For the text-containing cell, return its midpoint in (X, Y) coordinate format. 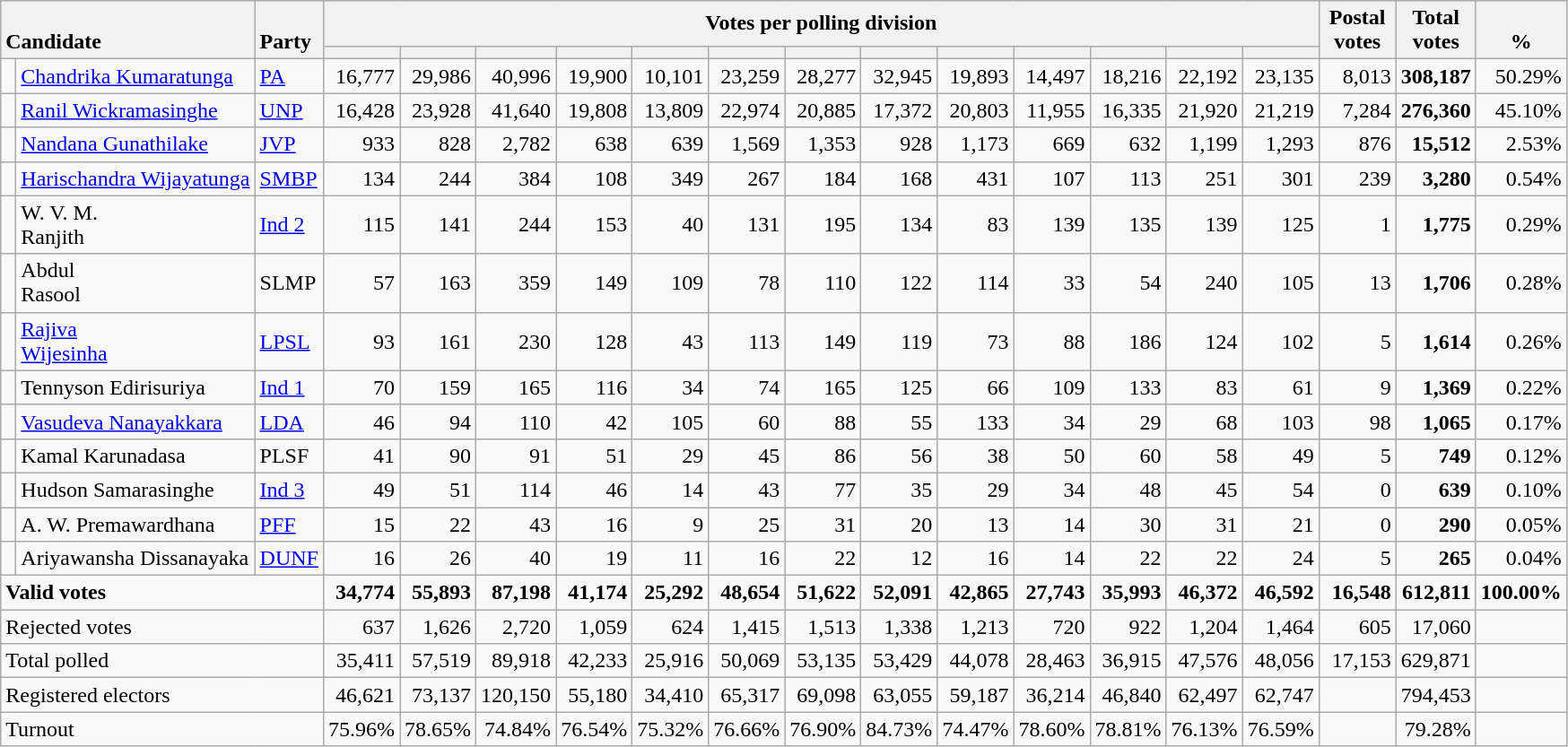
120,150 (517, 695)
22,974 (746, 110)
Registered electors (162, 695)
23,928 (438, 110)
21,219 (1281, 110)
1,065 (1435, 421)
79.28% (1435, 729)
A. W. Premawardhana (135, 525)
69,098 (823, 695)
Chandrika Kumaratunga (135, 76)
11 (671, 559)
8,013 (1357, 76)
12 (899, 559)
91 (517, 456)
PFF (289, 525)
76.66% (746, 729)
41 (361, 456)
29,986 (438, 76)
42,865 (976, 593)
239 (1357, 178)
44,078 (976, 661)
17,060 (1435, 627)
10,101 (671, 76)
1,614 (1435, 341)
0.10% (1521, 490)
20,803 (976, 110)
59,187 (976, 695)
290 (1435, 525)
55,893 (438, 593)
23,135 (1281, 76)
749 (1435, 456)
47,576 (1204, 661)
22,192 (1204, 76)
431 (976, 178)
186 (1128, 341)
1,173 (976, 144)
102 (1281, 341)
0.04% (1521, 559)
AbdulRasool (135, 283)
87,198 (517, 593)
W. V. M.Ranjith (135, 224)
23,259 (746, 76)
3,280 (1435, 178)
2.53% (1521, 144)
57,519 (438, 661)
48,654 (746, 593)
57 (361, 283)
76.59% (1281, 729)
41,640 (517, 110)
828 (438, 144)
107 (1051, 178)
7,284 (1357, 110)
0.22% (1521, 387)
1,415 (746, 627)
108 (594, 178)
42 (594, 421)
27,743 (1051, 593)
19,893 (976, 76)
119 (899, 341)
46,621 (361, 695)
124 (1204, 341)
Ind 3 (289, 490)
35,993 (1128, 593)
51,622 (823, 593)
98 (1357, 421)
74.84% (517, 729)
Vasudeva Nanayakkara (135, 421)
1,338 (899, 627)
PA (289, 76)
SMBP (289, 178)
50.29% (1521, 76)
Postalvotes (1357, 30)
1,626 (438, 627)
267 (746, 178)
1,204 (1204, 627)
53,429 (899, 661)
UNP (289, 110)
135 (1128, 224)
1,353 (823, 144)
30 (1128, 525)
35 (899, 490)
75.32% (671, 729)
612,811 (1435, 593)
1,199 (1204, 144)
48 (1128, 490)
74.47% (976, 729)
78.81% (1128, 729)
153 (594, 224)
74 (746, 387)
28,277 (823, 76)
Valid votes (162, 593)
19,808 (594, 110)
16,428 (361, 110)
34,774 (361, 593)
15,512 (1435, 144)
84.73% (899, 729)
876 (1357, 144)
76.54% (594, 729)
76.90% (823, 729)
638 (594, 144)
DUNF (289, 559)
Harischandra Wijayatunga (135, 178)
25 (746, 525)
46,592 (1281, 593)
90 (438, 456)
251 (1204, 178)
922 (1128, 627)
629,871 (1435, 661)
0.26% (1521, 341)
0.28% (1521, 283)
62,497 (1204, 695)
JVP (289, 144)
13,809 (671, 110)
55 (899, 421)
24 (1281, 559)
25,292 (671, 593)
0.12% (1521, 456)
928 (899, 144)
1,569 (746, 144)
1,293 (1281, 144)
76.13% (1204, 729)
86 (823, 456)
161 (438, 341)
53,135 (823, 661)
LDA (289, 421)
605 (1357, 627)
78.65% (438, 729)
624 (671, 627)
637 (361, 627)
93 (361, 341)
128 (594, 341)
632 (1128, 144)
131 (746, 224)
100.00% (1521, 593)
46,372 (1204, 593)
1,059 (594, 627)
36,915 (1128, 661)
PLSF (289, 456)
1,369 (1435, 387)
195 (823, 224)
61 (1281, 387)
56 (899, 456)
28,463 (1051, 661)
40,996 (517, 76)
276,360 (1435, 110)
50,069 (746, 661)
159 (438, 387)
48,056 (1281, 661)
73 (976, 341)
103 (1281, 421)
230 (517, 341)
21,920 (1204, 110)
933 (361, 144)
265 (1435, 559)
45.10% (1521, 110)
78 (746, 283)
78.60% (1051, 729)
Kamal Karunadasa (135, 456)
141 (438, 224)
19 (594, 559)
Ind 2 (289, 224)
11,955 (1051, 110)
52,091 (899, 593)
20,885 (823, 110)
Tennyson Edirisuriya (135, 387)
720 (1051, 627)
33 (1051, 283)
0.29% (1521, 224)
0.17% (1521, 421)
19,900 (594, 76)
68 (1204, 421)
Party (289, 30)
0.05% (1521, 525)
1,213 (976, 627)
Ind 1 (289, 387)
55,180 (594, 695)
21 (1281, 525)
Ranil Wickramasinghe (135, 110)
794,453 (1435, 695)
Hudson Samarasinghe (135, 490)
62,747 (1281, 695)
89,918 (517, 661)
70 (361, 387)
26 (438, 559)
46,840 (1128, 695)
308,187 (1435, 76)
35,411 (361, 661)
17,372 (899, 110)
301 (1281, 178)
77 (823, 490)
15 (361, 525)
669 (1051, 144)
RajivaWijesinha (135, 341)
115 (361, 224)
16,777 (361, 76)
349 (671, 178)
36,214 (1051, 695)
65,317 (746, 695)
94 (438, 421)
Votes per polling division (821, 23)
34,410 (671, 695)
LPSL (289, 341)
384 (517, 178)
75.96% (361, 729)
20 (899, 525)
73,137 (438, 695)
1,464 (1281, 627)
Turnout (162, 729)
1,706 (1435, 283)
Candidate (127, 30)
50 (1051, 456)
359 (517, 283)
0.54% (1521, 178)
Rejected votes (162, 627)
66 (976, 387)
SLMP (289, 283)
168 (899, 178)
163 (438, 283)
122 (899, 283)
16,548 (1357, 593)
184 (823, 178)
25,916 (671, 661)
38 (976, 456)
32,945 (899, 76)
Ariyawansha Dissanayaka (135, 559)
1,513 (823, 627)
58 (1204, 456)
63,055 (899, 695)
41,174 (594, 593)
116 (594, 387)
Total votes (1435, 30)
17,153 (1357, 661)
Nandana Gunathilake (135, 144)
% (1521, 30)
2,720 (517, 627)
14,497 (1051, 76)
Total polled (162, 661)
42,233 (594, 661)
1,775 (1435, 224)
18,216 (1128, 76)
240 (1204, 283)
1 (1357, 224)
2,782 (517, 144)
16,335 (1128, 110)
